Return the [X, Y] coordinate for the center point of the cell that contains the specified text.  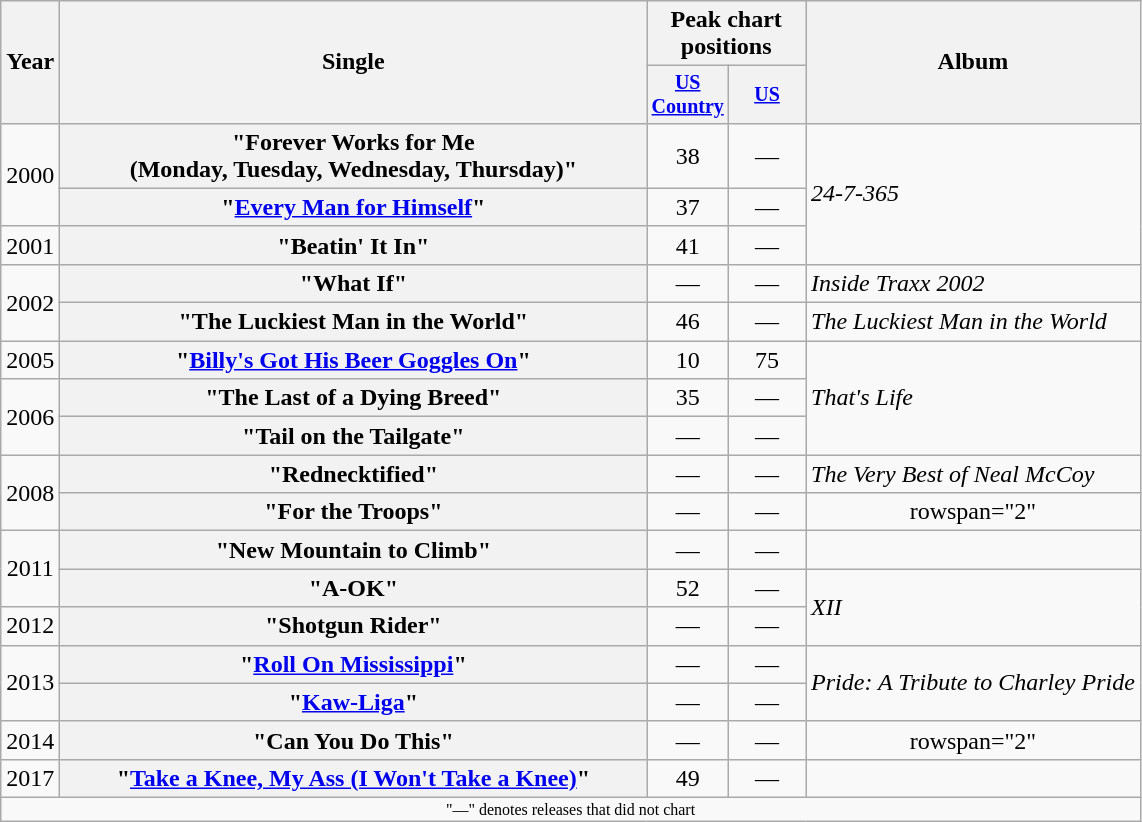
2006 [30, 417]
"Roll On Mississippi" [354, 664]
"—" denotes releases that did not chart [571, 809]
Pride: A Tribute to Charley Pride [974, 683]
"The Luckiest Man in the World" [354, 322]
"Rednecktified" [354, 474]
37 [688, 207]
The Luckiest Man in the World [974, 322]
35 [688, 398]
"Billy's Got His Beer Goggles On" [354, 360]
2014 [30, 740]
That's Life [974, 398]
Year [30, 62]
Peak chartpositions [726, 34]
46 [688, 322]
US Country [688, 94]
2012 [30, 626]
"The Last of a Dying Breed" [354, 398]
"A-OK" [354, 588]
"New Mountain to Climb" [354, 550]
"Shotgun Rider" [354, 626]
10 [688, 360]
2017 [30, 778]
2005 [30, 360]
"Tail on the Tailgate" [354, 436]
The Very Best of Neal McCoy [974, 474]
"Beatin' It In" [354, 245]
"Every Man for Himself" [354, 207]
2013 [30, 683]
2001 [30, 245]
"Can You Do This" [354, 740]
"What If" [354, 283]
2000 [30, 174]
52 [688, 588]
Single [354, 62]
2011 [30, 569]
Album [974, 62]
XII [974, 607]
"Kaw-Liga" [354, 702]
2002 [30, 302]
"Take a Knee, My Ass (I Won't Take a Knee)" [354, 778]
"For the Troops" [354, 512]
"Forever Works for Me(Monday, Tuesday, Wednesday, Thursday)" [354, 156]
24-7-365 [974, 194]
75 [768, 360]
41 [688, 245]
US [768, 94]
49 [688, 778]
2008 [30, 493]
Inside Traxx 2002 [974, 283]
38 [688, 156]
